Determine the [x, y] coordinate at the center of the cell enclosing the given text.  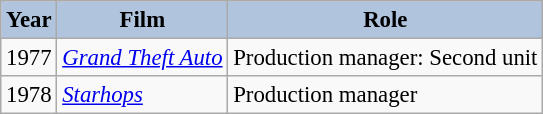
Production manager [386, 95]
1977 [29, 58]
Starhops [142, 95]
Production manager: Second unit [386, 58]
1978 [29, 95]
Film [142, 20]
Role [386, 20]
Year [29, 20]
Grand Theft Auto [142, 58]
